Search for the cell housing the specified text and yield its [X, Y] center coordinate. 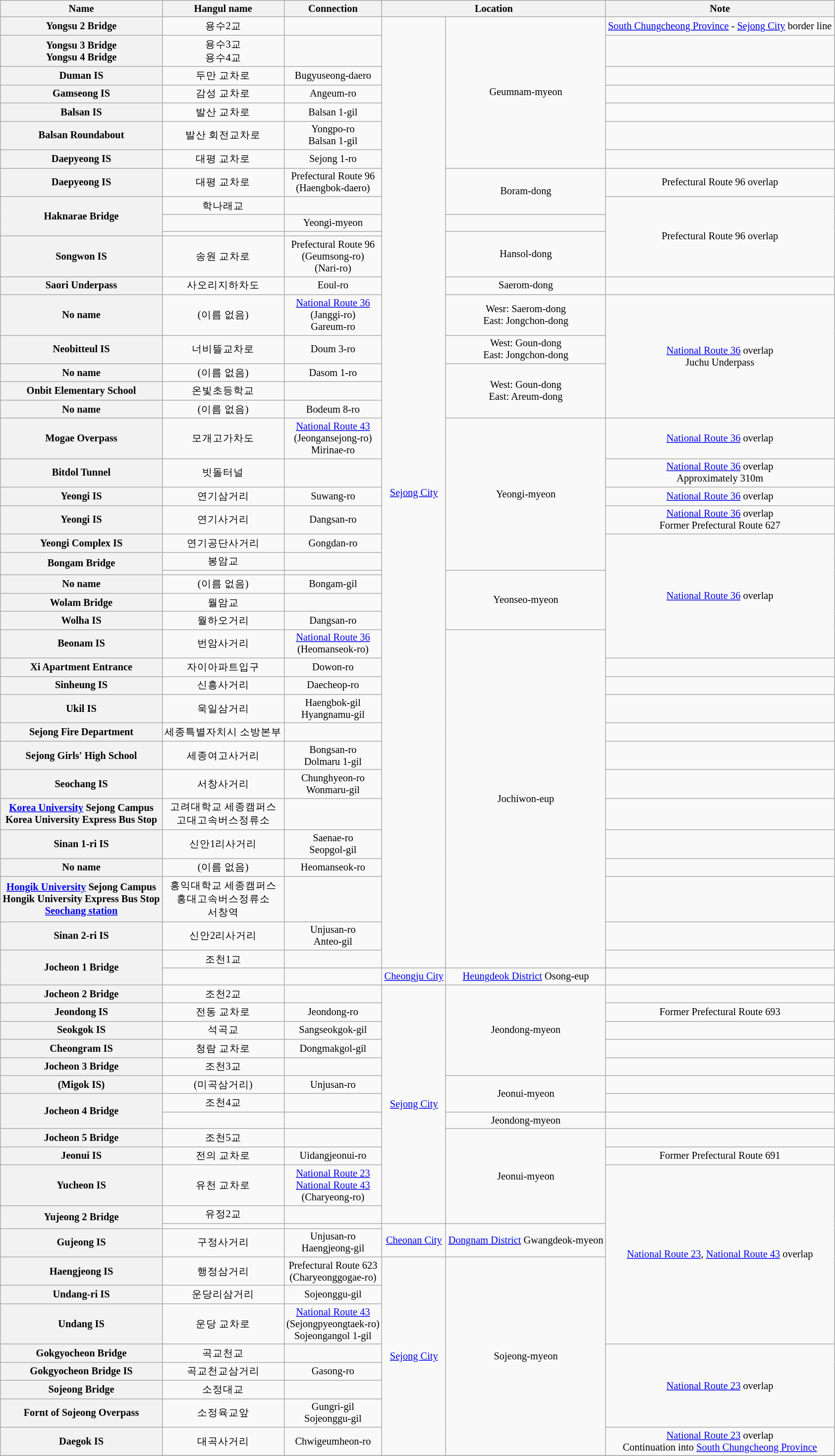
석곡교 [223, 1030]
Gongdan-ro [333, 543]
Jocheon 5 Bridge [81, 1137]
욱일삼거리 [223, 708]
Hongik University Sejong CampusHongik University Express Bus StopSeochang station [81, 899]
Yucheon IS [81, 1185]
조천1교 [223, 959]
월암교 [223, 602]
(미곡삼거리) [223, 1085]
홍익대학교 세종캠퍼스홍대고속버스정류소서창역 [223, 899]
Korea University Sejong CampusKorea University Express Bus Stop [81, 814]
Doum 3-ro [333, 349]
Wolam Bridge [81, 602]
Fornt of Sojeong Overpass [81, 1413]
Daegok IS [81, 1441]
Uidangjeonui-ro [333, 1155]
Bodeum 8-ro [333, 409]
Chwigeumheon-ro [333, 1441]
Dongnam District Gwangdeok-myeon [526, 1240]
Jocheon 4 Bridge [81, 1111]
전의 교차로 [223, 1155]
Gamseong IS [81, 94]
West: Goun-dongEast: Jongchon-dong [526, 349]
Gokgyocheon Bridge IS [81, 1371]
곡교천교 [223, 1353]
National Route 23, National Route 43 overlap [720, 1254]
빗돌터널 [223, 473]
Bongam Bridge [81, 563]
Haknarae Bridge [81, 216]
Bitdol Tunnel [81, 473]
온빛초등학교 [223, 390]
Bongam-gil [333, 584]
운당 교차로 [223, 1324]
사오리지하차도 [223, 285]
Hansol-dong [526, 254]
송원 교차로 [223, 256]
Wesr: Saerom-dongEast: Jongchon-dong [526, 315]
West: Goun-dongEast: Areum-dong [526, 391]
Gokgyocheon Bridge [81, 1353]
청람 교차로 [223, 1048]
Sinan 2-ri IS [81, 936]
Ukil IS [81, 708]
서창사거리 [223, 784]
조천3교 [223, 1066]
Chunghyeon-roWonmaru-gil [333, 784]
발산 회전교차로 [223, 135]
Dowon-ro [333, 667]
Haengjeong IS [81, 1271]
세종특별자치시 소방본부 [223, 732]
National Route 36 overlapApproximately 310m [720, 473]
Cheonan City [414, 1240]
신안1리사거리 [223, 844]
조천2교 [223, 994]
Jocheon 1 Bridge [81, 967]
South Chungcheong Province - Sejong City border line [720, 26]
Bongsan-roDolmaru 1-gil [333, 755]
Jeondong IS [81, 1012]
Sangseokgok-gil [333, 1030]
Mogae Overpass [81, 438]
(Migok IS) [81, 1085]
행정삼거리 [223, 1271]
Gujeong IS [81, 1242]
National Route 36(Heomanseok-ro) [333, 644]
감성 교차로 [223, 94]
Prefectural Route 96(Haengbok-daero) [333, 182]
Yeongi Complex IS [81, 543]
자이아파트입구 [223, 667]
Jocheon 2 Bridge [81, 994]
신흥사거리 [223, 686]
조천5교 [223, 1137]
Gungri-gilSojeonggu-gil [333, 1413]
National Route 36(Janggi-ro)Gareum-ro [333, 315]
Geumnam-myeon [526, 92]
학나래교 [223, 205]
Cheongju City [414, 976]
Xi Apartment Entrance [81, 667]
National Route 43(Jeongansejong-ro)Mirinae-ro [333, 438]
Heomanseok-ro [333, 867]
너비뜰교차로 [223, 349]
Undang IS [81, 1324]
대곡사거리 [223, 1441]
Bugyuseong-daero [333, 75]
모개고가차도 [223, 438]
용수3교용수4교 [223, 51]
봉암교 [223, 561]
Jochiwon-eup [526, 799]
Haengbok-gilHyangnamu-gil [333, 708]
National Route 23 overlapContinuation into South Chungcheong Province [720, 1441]
Sejong Girls' High School [81, 755]
Boram-dong [526, 191]
Former Prefectural Route 691 [720, 1155]
Yujeong 2 Bridge [81, 1217]
Note [720, 8]
유천 교차로 [223, 1185]
National Route 43(Sejongpyeongtaek-ro)Sojeongangol 1-gil [333, 1324]
유정2교 [223, 1215]
Dongmakgol-gil [333, 1048]
Songwon IS [81, 256]
소정육교앞 [223, 1413]
Sinan 1-ri IS [81, 844]
Jocheon 3 Bridge [81, 1066]
소정대교 [223, 1389]
Duman IS [81, 75]
Former Prefectural Route 693 [720, 1012]
Unjusan-roAnteo-gil [333, 936]
Balsan 1-gil [333, 112]
National Route 36 overlapFormer Prefectural Route 627 [720, 520]
National Route 23 National Route 43(Charyeong-ro) [333, 1185]
Jeondong-ro [333, 1012]
Balsan Roundabout [81, 135]
Connection [333, 8]
Seochang IS [81, 784]
Yeonseo-myeon [526, 600]
Eoul-ro [333, 285]
Sejong Fire Department [81, 732]
전동 교차로 [223, 1012]
연기삼거리 [223, 496]
Saenae-roSeopgol-gil [333, 844]
Jeonui IS [81, 1155]
월하오거리 [223, 620]
Gasong-ro [333, 1371]
Daecheop-ro [333, 686]
Unjusan-ro [333, 1085]
Prefectural Route 623(Charyeonggogae-ro) [333, 1271]
Dasom 1-ro [333, 373]
Saerom-dong [526, 285]
Beonam IS [81, 644]
Sejong 1-ro [333, 159]
번암사거리 [223, 644]
Yongsu 3 BridgeYongsu 4 Bridge [81, 51]
Name [81, 8]
세종여고사거리 [223, 755]
곡교천교삼거리 [223, 1371]
고려대학교 세종캠퍼스고대고속버스정류소 [223, 814]
Sojeonggu-gil [333, 1294]
Wolha IS [81, 620]
Saori Underpass [81, 285]
Undang-ri IS [81, 1294]
National Route 36 overlapJuchu Underpass [720, 357]
연기공단사거리 [223, 543]
Sojeong-myeon [526, 1356]
Neobitteul IS [81, 349]
Suwang-ro [333, 496]
Unjusan-roHaengjeong-gil [333, 1242]
Hangul name [223, 8]
Seokgok IS [81, 1030]
Location [494, 8]
Sojeong Bridge [81, 1389]
조천4교 [223, 1103]
구정사거리 [223, 1242]
Heungdeok District Osong-eup [526, 976]
Yongsu 2 Bridge [81, 26]
Prefectural Route 96(Geumsong-ro)(Nari-ro) [333, 256]
National Route 23 overlap [720, 1386]
용수2교 [223, 26]
두만 교차로 [223, 75]
운당리삼거리 [223, 1294]
Balsan IS [81, 112]
Yongpo-roBalsan 1-gil [333, 135]
신안2리사거리 [223, 936]
Onbit Elementary School [81, 390]
연기사거리 [223, 520]
Sinheung IS [81, 686]
발산 교차로 [223, 112]
Cheongram IS [81, 1048]
Angeum-ro [333, 94]
